Extract the [X, Y] coordinate from the center of the cell holding the provided text.  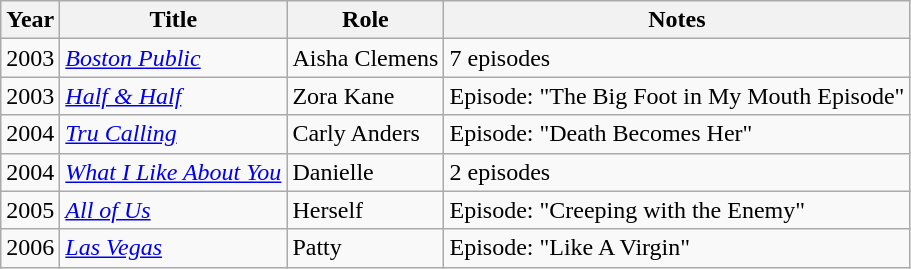
Patty [366, 248]
Las Vegas [174, 248]
2006 [30, 248]
Herself [366, 210]
7 episodes [677, 58]
Episode: "Creeping with the Enemy" [677, 210]
Notes [677, 20]
2005 [30, 210]
Aisha Clemens [366, 58]
Episode: "Death Becomes Her" [677, 134]
Episode: "The Big Foot in My Mouth Episode" [677, 96]
Boston Public [174, 58]
Episode: "Like A Virgin" [677, 248]
All of Us [174, 210]
2 episodes [677, 172]
Zora Kane [366, 96]
Role [366, 20]
Tru Calling [174, 134]
Carly Anders [366, 134]
What I Like About You [174, 172]
Half & Half [174, 96]
Danielle [366, 172]
Title [174, 20]
Year [30, 20]
